Locate the cell with the specified text and output its (X, Y) center coordinate. 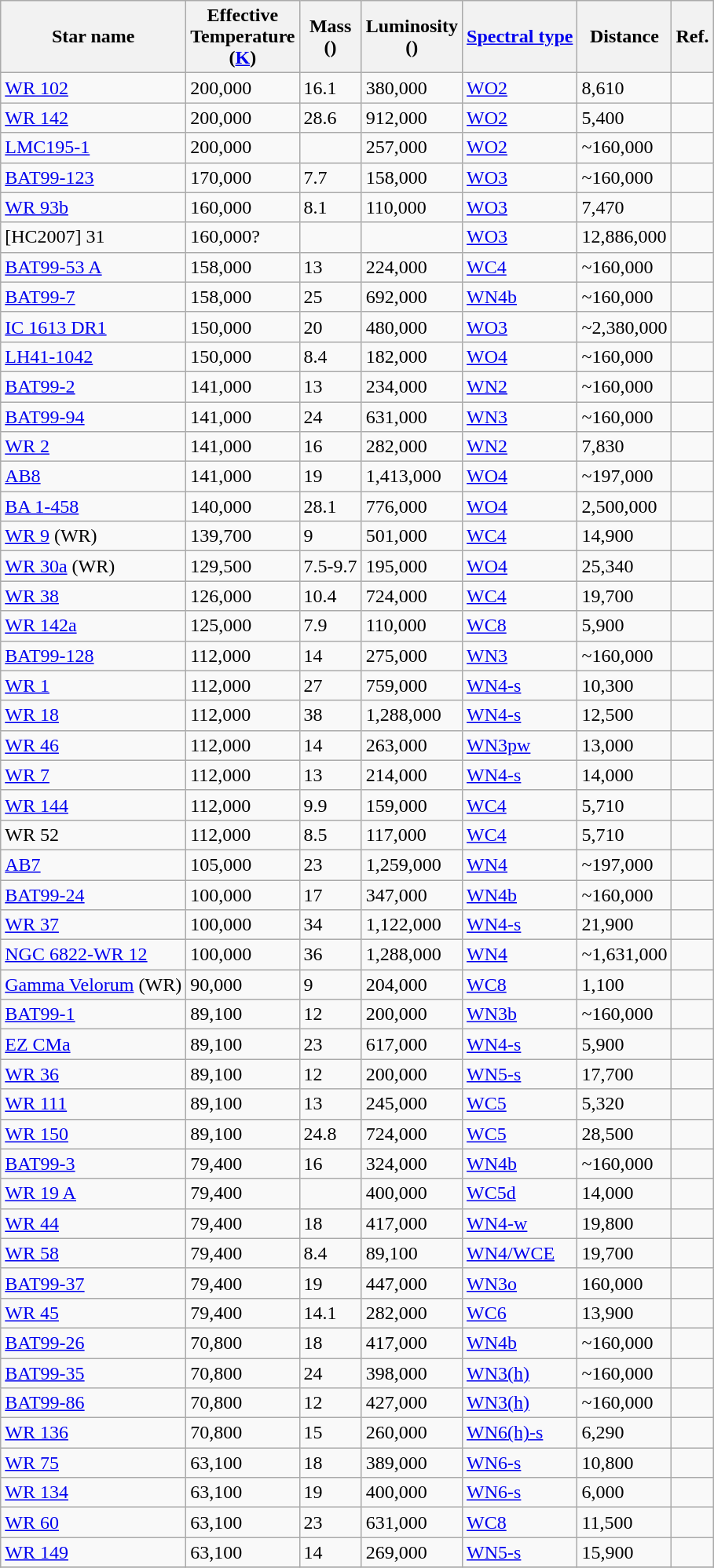
WR 18 (93, 715)
WR 45 (93, 1313)
224,000 (412, 267)
117,000 (412, 835)
263,000 (412, 745)
8.1 (330, 207)
Star name (93, 37)
WC6 (520, 1313)
5,320 (624, 1104)
WR 38 (93, 596)
140,000 (243, 506)
WC5d (520, 1193)
WR 7 (93, 775)
139,700 (243, 536)
WR 144 (93, 805)
126,000 (243, 596)
12,500 (624, 715)
Mass() (330, 37)
36 (330, 955)
10.4 (330, 596)
WR 30a (WR) (93, 566)
WN4/WCE (520, 1253)
257,000 (412, 148)
347,000 (412, 894)
BAT99-86 (93, 1403)
14,900 (624, 536)
WN4-w (520, 1223)
275,000 (412, 656)
BAT99-128 (93, 656)
WN3o (520, 1283)
BA 1-458 (93, 506)
13,000 (624, 745)
BAT99-37 (93, 1283)
2,500,000 (624, 506)
90,000 (243, 985)
WR 93b (93, 207)
WR 9 (WR) (93, 536)
1,100 (624, 985)
15 (330, 1433)
17 (330, 894)
BAT99-1 (93, 1014)
24.8 (330, 1134)
Spectral type (520, 37)
182,000 (412, 356)
129,500 (243, 566)
692,000 (412, 297)
BAT99-24 (93, 894)
NGC 6822-WR 12 (93, 955)
WR 142 (93, 118)
WN3pw (520, 745)
214,000 (412, 775)
BAT99-26 (93, 1343)
759,000 (412, 685)
480,000 (412, 327)
28.1 (330, 506)
19,800 (624, 1223)
7.5-9.7 (330, 566)
LMC195-1 (93, 148)
15,900 (624, 1552)
7,830 (624, 447)
WR 149 (93, 1552)
10,800 (624, 1463)
~2,380,000 (624, 327)
AB8 (93, 477)
1,413,000 (412, 477)
WR 19 A (93, 1193)
IC 1613 DR1 (93, 327)
21,900 (624, 925)
6,290 (624, 1433)
WR 136 (93, 1433)
LH41-1042 (93, 356)
160,000? (243, 237)
324,000 (412, 1164)
WR 75 (93, 1463)
WR 36 (93, 1074)
AB7 (93, 864)
6,000 (624, 1493)
BAT99-3 (93, 1164)
12,886,000 (624, 237)
1,259,000 (412, 864)
105,000 (243, 864)
8,610 (624, 88)
159,000 (412, 805)
501,000 (412, 536)
BAT99-35 (93, 1373)
WN3b (520, 1014)
BAT99-7 (93, 297)
WR 58 (93, 1253)
BAT99-94 (93, 417)
EffectiveTemperature(K) (243, 37)
245,000 (412, 1104)
25 (330, 297)
17,700 (624, 1074)
16.1 (330, 88)
427,000 (412, 1403)
20 (330, 327)
25,340 (624, 566)
447,000 (412, 1283)
8.5 (330, 835)
WR 46 (93, 745)
398,000 (412, 1373)
260,000 (412, 1433)
34 (330, 925)
1,122,000 (412, 925)
WR 134 (93, 1493)
5,400 (624, 118)
BAT99-2 (93, 386)
389,000 (412, 1463)
195,000 (412, 566)
7,470 (624, 207)
7.7 (330, 177)
WR 2 (93, 447)
WR 37 (93, 925)
Ref. (693, 37)
11,500 (624, 1522)
269,000 (412, 1552)
9.9 (330, 805)
WR 102 (93, 88)
912,000 (412, 118)
WN6(h)-s (520, 1433)
13,900 (624, 1313)
~1,631,000 (624, 955)
380,000 (412, 88)
EZ CMa (93, 1044)
28,500 (624, 1134)
Distance (624, 37)
38 (330, 715)
7.9 (330, 626)
14.1 (330, 1313)
[HC2007] 31 (93, 237)
WR 44 (93, 1223)
WR 150 (93, 1134)
10,300 (624, 685)
WR 52 (93, 835)
170,000 (243, 177)
WR 111 (93, 1104)
27 (330, 685)
Luminosity() (412, 37)
776,000 (412, 506)
28.6 (330, 118)
BAT99-123 (93, 177)
WR 60 (93, 1522)
617,000 (412, 1044)
BAT99-53 A (93, 267)
Gamma Velorum (WR) (93, 985)
234,000 (412, 386)
125,000 (243, 626)
204,000 (412, 985)
WR 1 (93, 685)
WR 142a (93, 626)
